Identify which cell holds the provided text, then report its [x, y] central coordinate. 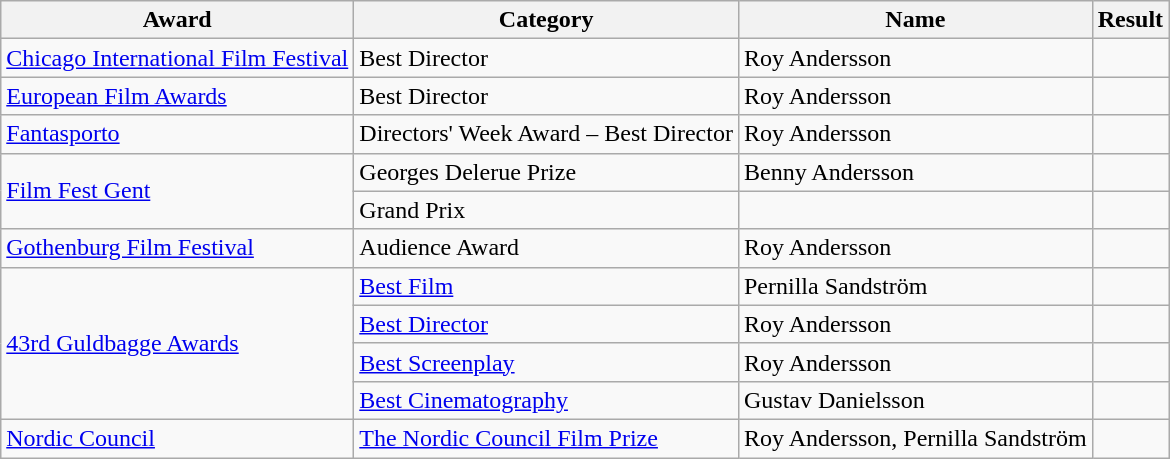
Best Film [546, 286]
Best Screenplay [546, 362]
Grand Prix [546, 210]
Gothenburg Film Festival [178, 248]
Benny Andersson [915, 172]
Chicago International Film Festival [178, 58]
Film Fest Gent [178, 191]
Roy Andersson, Pernilla Sandström [915, 438]
Result [1130, 20]
Name [915, 20]
European Film Awards [178, 96]
Pernilla Sandström [915, 286]
Audience Award [546, 248]
Gustav Danielsson [915, 400]
Category [546, 20]
Directors' Week Award – Best Director [546, 134]
Award [178, 20]
The Nordic Council Film Prize [546, 438]
43rd Guldbagge Awards [178, 343]
Fantasporto [178, 134]
Georges Delerue Prize [546, 172]
Best Cinematography [546, 400]
Nordic Council [178, 438]
